From the cell containing the given text, extract its center point as (x, y) coordinate. 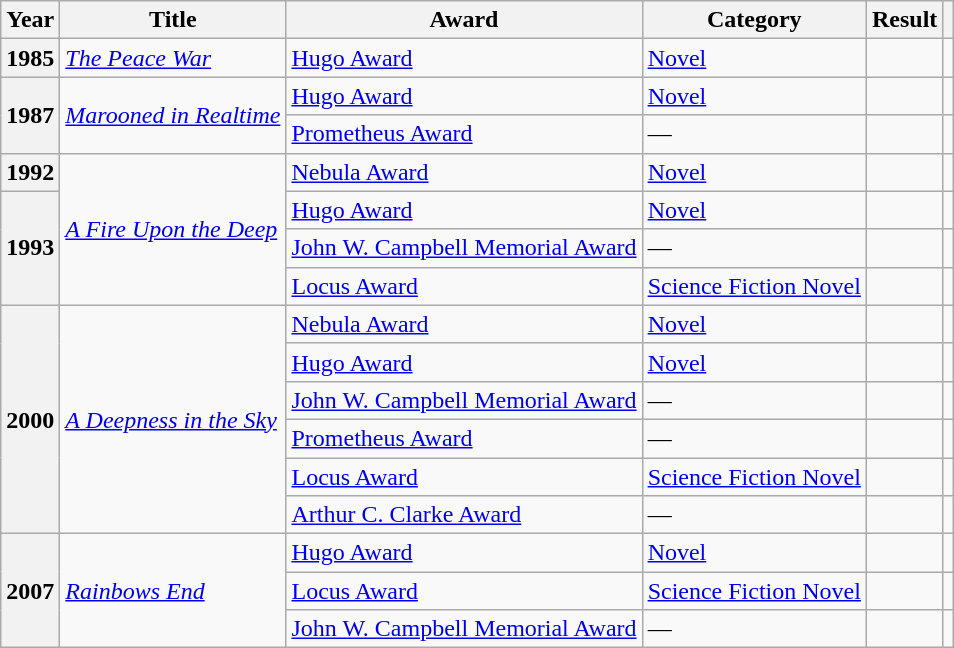
Title (173, 20)
Marooned in Realtime (173, 115)
Award (464, 20)
2007 (30, 591)
Result (904, 20)
2000 (30, 419)
1987 (30, 115)
A Deepness in the Sky (173, 419)
The Peace War (173, 58)
A Fire Upon the Deep (173, 229)
1992 (30, 172)
Arthur C. Clarke Award (464, 515)
Rainbows End (173, 591)
Year (30, 20)
1993 (30, 248)
Category (754, 20)
1985 (30, 58)
